Pinpoint the cell where the given text exists, returning its [X, Y] midpoint coordinate. 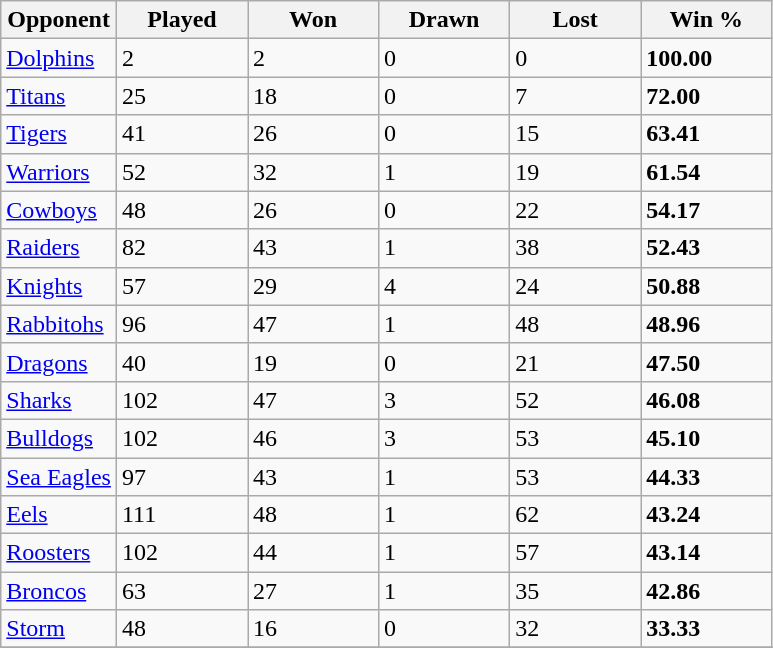
Cowboys [59, 210]
Sea Eagles [59, 477]
Eels [59, 515]
82 [182, 248]
24 [576, 286]
62 [576, 515]
Played [182, 20]
4 [444, 286]
Won [314, 20]
47.50 [706, 362]
61.54 [706, 172]
52.43 [706, 248]
44.33 [706, 477]
46 [314, 438]
Rabbitohs [59, 324]
Dolphins [59, 58]
97 [182, 477]
48.96 [706, 324]
46.08 [706, 400]
25 [182, 96]
50.88 [706, 286]
72.00 [706, 96]
96 [182, 324]
Lost [576, 20]
18 [314, 96]
44 [314, 553]
33.33 [706, 629]
Tigers [59, 134]
43.14 [706, 553]
Storm [59, 629]
111 [182, 515]
40 [182, 362]
54.17 [706, 210]
Knights [59, 286]
7 [576, 96]
Titans [59, 96]
Bulldogs [59, 438]
100.00 [706, 58]
22 [576, 210]
42.86 [706, 591]
Warriors [59, 172]
Dragons [59, 362]
Raiders [59, 248]
38 [576, 248]
Roosters [59, 553]
Opponent [59, 20]
Sharks [59, 400]
63.41 [706, 134]
43.24 [706, 515]
Win % [706, 20]
45.10 [706, 438]
27 [314, 591]
29 [314, 286]
35 [576, 591]
41 [182, 134]
Broncos [59, 591]
15 [576, 134]
Drawn [444, 20]
16 [314, 629]
21 [576, 362]
63 [182, 591]
